Find where the given text appears and provide that cell's center as (x, y) coordinate. 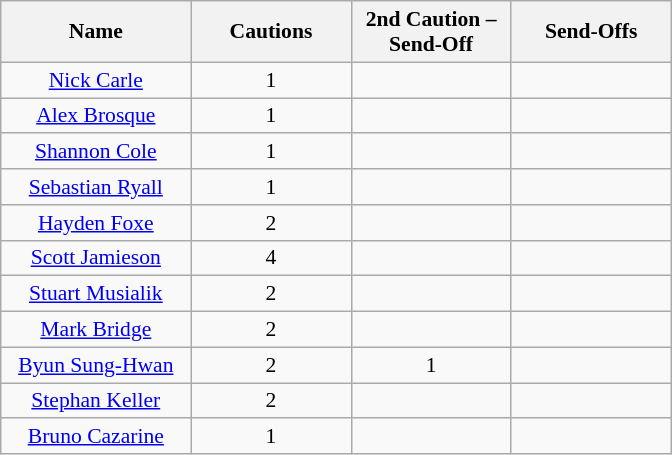
Name (96, 32)
Bruno Cazarine (96, 437)
Stuart Musialik (96, 294)
Hayden Foxe (96, 223)
4 (271, 258)
Send-Offs (591, 32)
Nick Carle (96, 80)
Mark Bridge (96, 330)
Alex Brosque (96, 116)
Shannon Cole (96, 152)
Stephan Keller (96, 401)
Cautions (271, 32)
2nd Caution – Send-Off (431, 32)
Scott Jamieson (96, 258)
Byun Sung-Hwan (96, 365)
Sebastian Ryall (96, 187)
